Locate the cell with the specified text and output its (x, y) center coordinate. 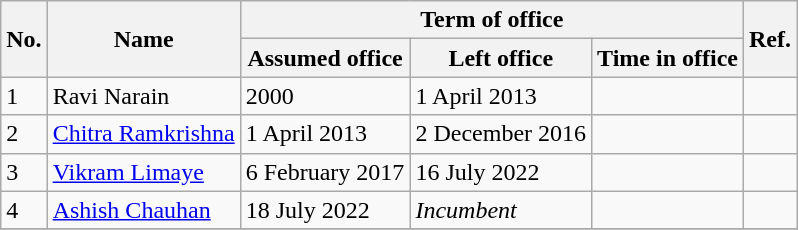
No. (24, 39)
16 July 2022 (501, 172)
2 (24, 134)
6 February 2017 (325, 172)
Chitra Ramkrishna (144, 134)
Left office (501, 58)
Name (144, 39)
2 December 2016 (501, 134)
18 July 2022 (325, 210)
Ref. (770, 39)
1 (24, 96)
Term of office (492, 20)
Assumed office (325, 58)
Incumbent (501, 210)
3 (24, 172)
Time in office (668, 58)
4 (24, 210)
Ashish Chauhan (144, 210)
Vikram Limaye (144, 172)
2000 (325, 96)
Ravi Narain (144, 96)
